Detect which cell encompasses the target text, then output its [x, y] center coordinate. 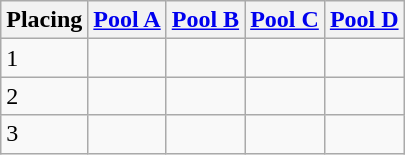
Pool D [364, 20]
Pool C [285, 20]
Pool A [127, 20]
Pool B [205, 20]
3 [44, 134]
2 [44, 96]
1 [44, 58]
Placing [44, 20]
